Find where the given text appears and provide that cell's center as (X, Y) coordinate. 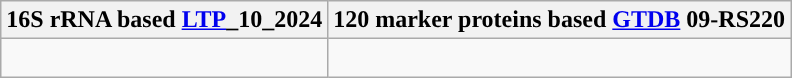
16S rRNA based LTP_10_2024 (164, 20)
120 marker proteins based GTDB 09-RS220 (560, 20)
